Locate the cell with the specified text and output its (x, y) center coordinate. 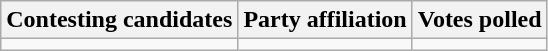
Votes polled (480, 20)
Party affiliation (325, 20)
Contesting candidates (120, 20)
